Return [x, y] of the center of cell containing provided text 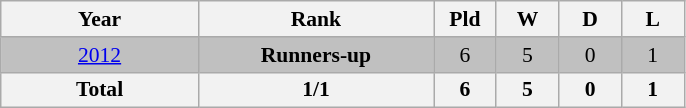
Runners-up [316, 55]
D [590, 19]
1/1 [316, 90]
2012 [100, 55]
W [528, 19]
L [652, 19]
Pld [466, 19]
Total [100, 90]
Rank [316, 19]
Year [100, 19]
